Detect which cell encompasses the target text, then output its (x, y) center coordinate. 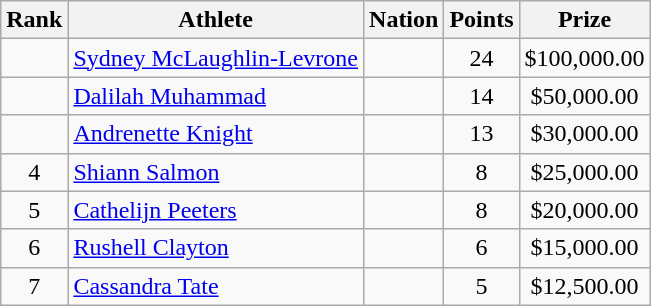
$15,000.00 (584, 248)
$20,000.00 (584, 210)
24 (482, 58)
Points (482, 20)
Shiann Salmon (216, 172)
13 (482, 134)
$50,000.00 (584, 96)
Andrenette Knight (216, 134)
$25,000.00 (584, 172)
Prize (584, 20)
7 (34, 286)
$30,000.00 (584, 134)
Nation (404, 20)
4 (34, 172)
Rank (34, 20)
Cathelijn Peeters (216, 210)
Sydney McLaughlin-Levrone (216, 58)
$100,000.00 (584, 58)
Dalilah Muhammad (216, 96)
$12,500.00 (584, 286)
14 (482, 96)
Rushell Clayton (216, 248)
Athlete (216, 20)
Cassandra Tate (216, 286)
